Detect which cell encompasses the target text, then output its [x, y] center coordinate. 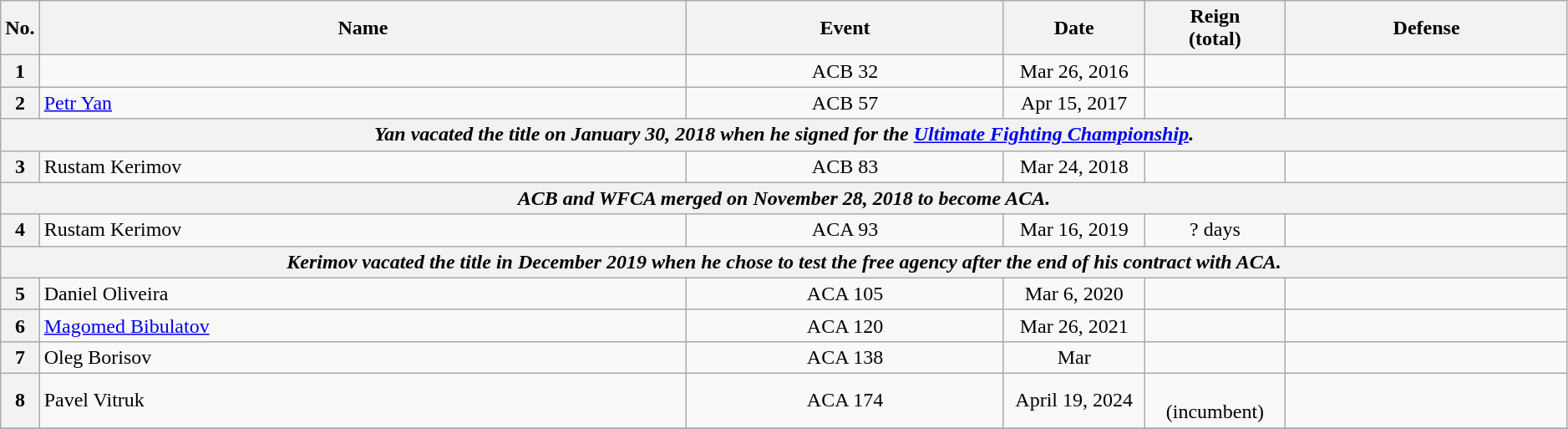
ACA 120 [845, 325]
5 [20, 294]
Daniel Oliveira [363, 294]
(incumbent) [1215, 400]
ACB 57 [845, 103]
2 [20, 103]
Reign(total) [1215, 28]
April 19, 2024 [1074, 400]
Magomed Bibulatov [363, 325]
ACB 83 [845, 166]
Defense [1427, 28]
Event [845, 28]
Mar 24, 2018 [1074, 166]
No. [20, 28]
8 [20, 400]
Apr 15, 2017 [1074, 103]
3 [20, 166]
ACB 32 [845, 71]
4 [20, 230]
7 [20, 357]
Mar 26, 2016 [1074, 71]
ACA 174 [845, 400]
Name [363, 28]
1 [20, 71]
Kerimov vacated the title in December 2019 when he chose to test the free agency after the end of his contract with ACA. [784, 262]
Oleg Borisov [363, 357]
6 [20, 325]
Date [1074, 28]
Mar 6, 2020 [1074, 294]
ACB and WFCA merged on November 28, 2018 to become ACA. [784, 198]
Pavel Vitruk [363, 400]
ACA 93 [845, 230]
Yan vacated the title on January 30, 2018 when he signed for the Ultimate Fighting Championship. [784, 135]
ACA 105 [845, 294]
ACA 138 [845, 357]
? days [1215, 230]
Mar 16, 2019 [1074, 230]
Mar [1074, 357]
Mar 26, 2021 [1074, 325]
Petr Yan [363, 103]
